Return [X, Y] of the center of cell containing provided text 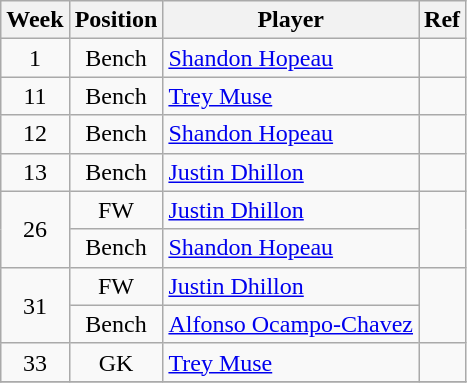
13 [35, 172]
31 [35, 305]
Ref [442, 20]
11 [35, 96]
Player [291, 20]
26 [35, 229]
Position [116, 20]
33 [35, 362]
Alfonso Ocampo-Chavez [291, 324]
GK [116, 362]
12 [35, 134]
Week [35, 20]
1 [35, 58]
